From the cell containing the given text, extract its center point as [X, Y] coordinate. 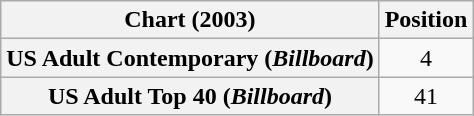
US Adult Top 40 (Billboard) [190, 96]
41 [426, 96]
Position [426, 20]
US Adult Contemporary (Billboard) [190, 58]
Chart (2003) [190, 20]
4 [426, 58]
